Return (x, y) of the center of cell containing provided text 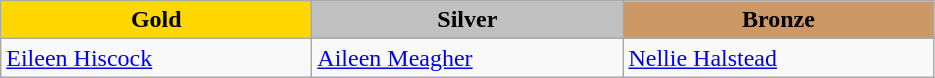
Eileen Hiscock (156, 58)
Gold (156, 20)
Nellie Halstead (778, 58)
Silver (468, 20)
Bronze (778, 20)
Aileen Meagher (468, 58)
